Extract the [x, y] coordinate from the center of the cell holding the provided text.  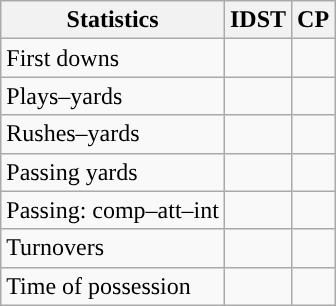
Rushes–yards [113, 134]
Passing: comp–att–int [113, 210]
Statistics [113, 20]
IDST [258, 20]
First downs [113, 58]
Turnovers [113, 248]
Time of possession [113, 286]
CP [314, 20]
Passing yards [113, 172]
Plays–yards [113, 96]
